From the cell containing the given text, extract its center point as (X, Y) coordinate. 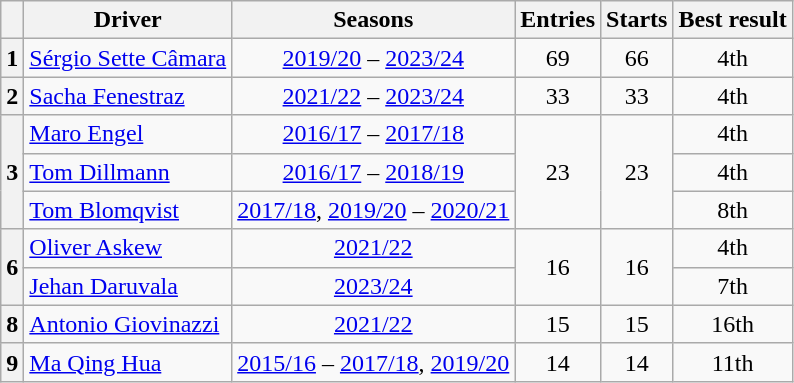
Seasons (374, 20)
2021/22 – 2023/24 (374, 96)
66 (637, 58)
1 (12, 58)
Tom Blomqvist (128, 210)
Maro Engel (128, 134)
3 (12, 172)
9 (12, 362)
Best result (732, 20)
11th (732, 362)
Driver (128, 20)
69 (558, 58)
Sacha Fenestraz (128, 96)
Sérgio Sette Câmara (128, 58)
6 (12, 267)
Entries (558, 20)
16th (732, 324)
Antonio Giovinazzi (128, 324)
7th (732, 286)
2015/16 – 2017/18, 2019/20 (374, 362)
Jehan Daruvala (128, 286)
2016/17 – 2017/18 (374, 134)
2 (12, 96)
8th (732, 210)
Oliver Askew (128, 248)
Starts (637, 20)
Ma Qing Hua (128, 362)
Tom Dillmann (128, 172)
2017/18, 2019/20 – 2020/21 (374, 210)
8 (12, 324)
2019/20 – 2023/24 (374, 58)
2016/17 – 2018/19 (374, 172)
2023/24 (374, 286)
